For the text-containing cell, return its midpoint in [x, y] coordinate format. 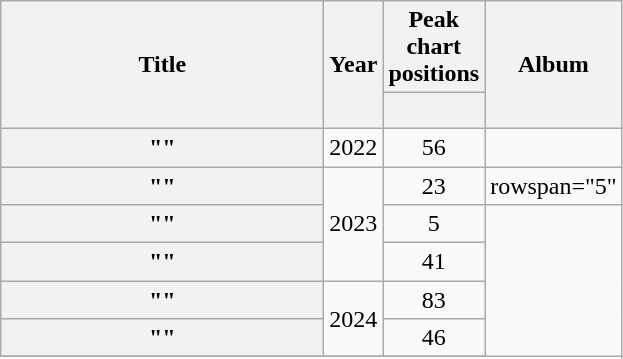
Year [354, 65]
Album [554, 65]
rowspan="5" [554, 185]
41 [434, 262]
2022 [354, 147]
46 [434, 338]
56 [434, 147]
83 [434, 300]
Peak chart positions [434, 47]
23 [434, 185]
2023 [354, 223]
5 [434, 224]
2024 [354, 319]
Title [162, 65]
